Detect which cell encompasses the target text, then output its (x, y) center coordinate. 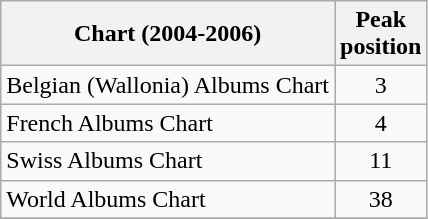
4 (380, 123)
World Albums Chart (168, 199)
Chart (2004-2006) (168, 34)
3 (380, 85)
38 (380, 199)
Peakposition (380, 34)
11 (380, 161)
Swiss Albums Chart (168, 161)
French Albums Chart (168, 123)
Belgian (Wallonia) Albums Chart (168, 85)
